Provide the (x, y) coordinate of the cell's center where the given text is located.  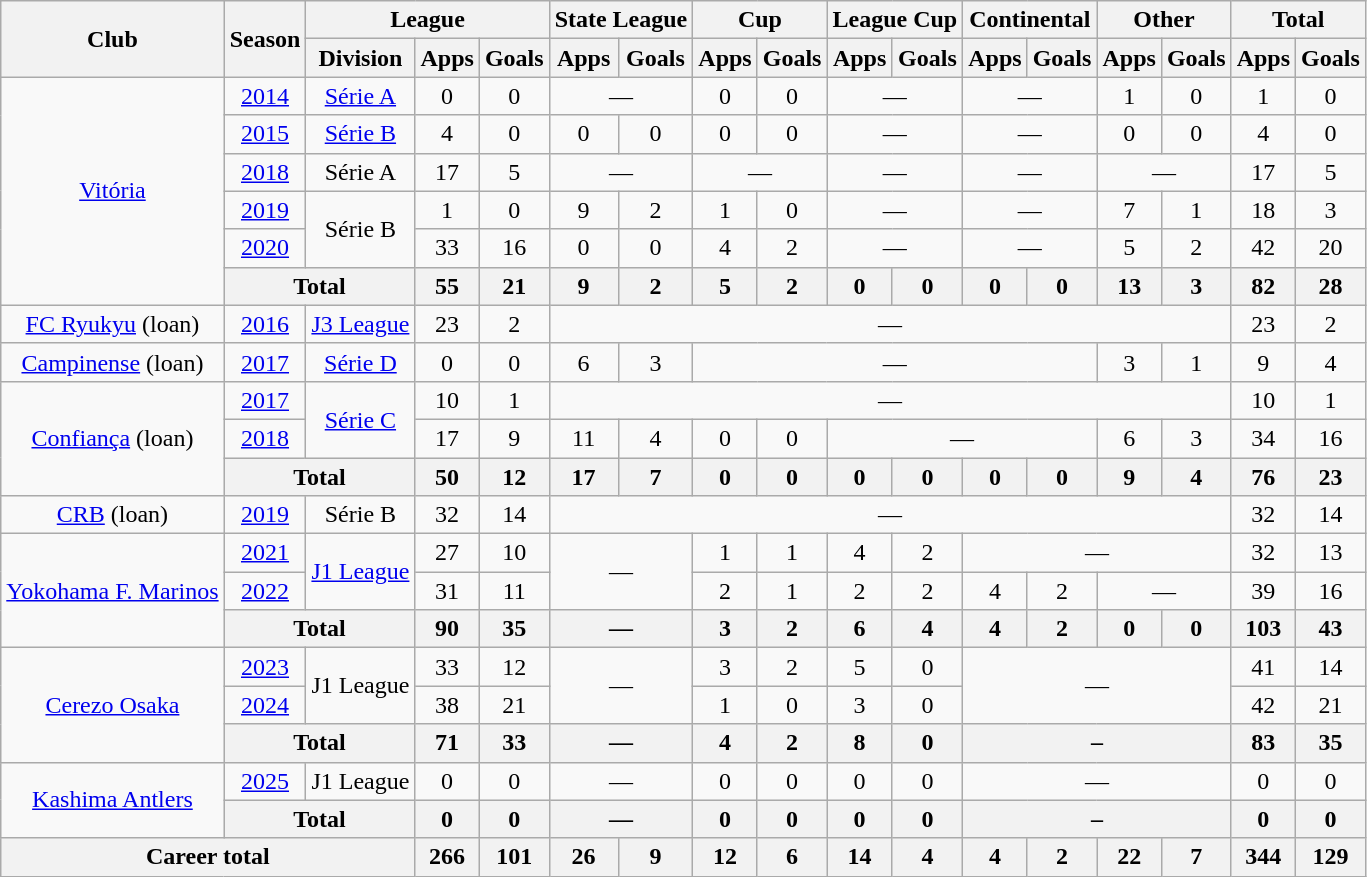
Confiança (loan) (112, 438)
Série D (360, 362)
266 (447, 857)
CRB (loan) (112, 515)
76 (1263, 477)
Cerezo Osaka (112, 705)
26 (584, 857)
2023 (265, 667)
101 (514, 857)
71 (447, 743)
2022 (265, 591)
2021 (265, 553)
90 (447, 629)
39 (1263, 591)
J3 League (360, 324)
82 (1263, 286)
2015 (265, 134)
Division (360, 58)
Vitória (112, 191)
Série C (360, 419)
Career total (208, 857)
Club (112, 39)
34 (1263, 438)
2024 (265, 705)
38 (447, 705)
22 (1129, 857)
Continental (1030, 20)
344 (1263, 857)
League (428, 20)
Kashima Antlers (112, 800)
FC Ryukyu (loan) (112, 324)
129 (1331, 857)
Other (1164, 20)
31 (447, 591)
2016 (265, 324)
41 (1263, 667)
2014 (265, 96)
55 (447, 286)
State League (621, 20)
27 (447, 553)
Cup (760, 20)
Yokohama F. Marinos (112, 591)
8 (860, 743)
Campinense (loan) (112, 362)
2020 (265, 248)
18 (1263, 210)
43 (1331, 629)
83 (1263, 743)
Season (265, 39)
50 (447, 477)
103 (1263, 629)
2025 (265, 781)
28 (1331, 286)
League Cup (895, 20)
20 (1331, 248)
